Scan for the cell matching the given text and deliver its (X, Y) coordinate at center. 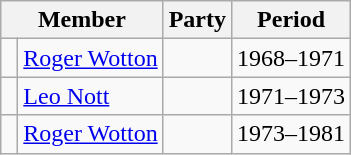
Leo Nott (90, 96)
1973–1981 (292, 134)
1968–1971 (292, 58)
Period (292, 20)
1971–1973 (292, 96)
Member (82, 20)
Party (197, 20)
